Search for the cell housing the specified text and yield its [X, Y] center coordinate. 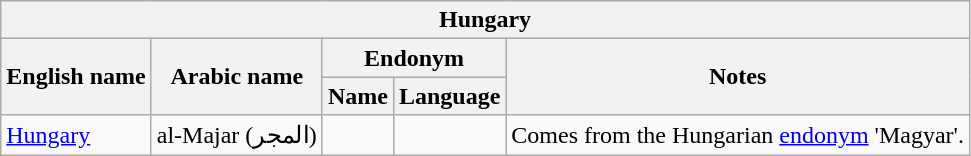
al-Majar (المجر) [236, 135]
Notes [738, 77]
Endonym [414, 58]
Language [449, 96]
English name [76, 77]
Arabic name [236, 77]
Comes from the Hungarian endonym 'Magyar'. [738, 135]
Name [358, 96]
